Scan for the cell matching the given text and deliver its (X, Y) coordinate at center. 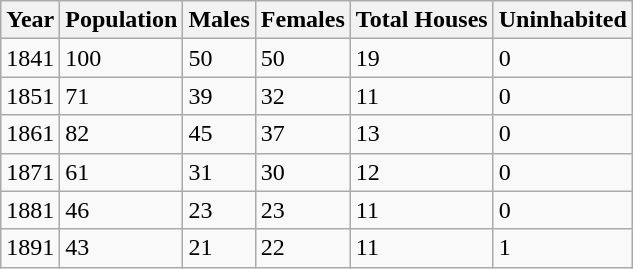
39 (219, 96)
1861 (30, 134)
37 (302, 134)
1 (562, 248)
13 (422, 134)
Year (30, 20)
1841 (30, 58)
61 (122, 172)
1871 (30, 172)
19 (422, 58)
12 (422, 172)
100 (122, 58)
1851 (30, 96)
43 (122, 248)
Females (302, 20)
Total Houses (422, 20)
Males (219, 20)
1881 (30, 210)
1891 (30, 248)
71 (122, 96)
46 (122, 210)
30 (302, 172)
45 (219, 134)
32 (302, 96)
Uninhabited (562, 20)
Population (122, 20)
22 (302, 248)
21 (219, 248)
31 (219, 172)
82 (122, 134)
